Identify which cell holds the provided text, then report its [x, y] central coordinate. 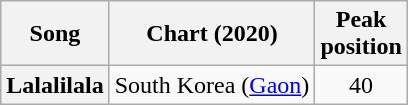
40 [361, 85]
Peakposition [361, 34]
Lalalilala [55, 85]
Chart (2020) [212, 34]
Song [55, 34]
South Korea (Gaon) [212, 85]
